Scan for the cell matching the given text and deliver its (x, y) coordinate at center. 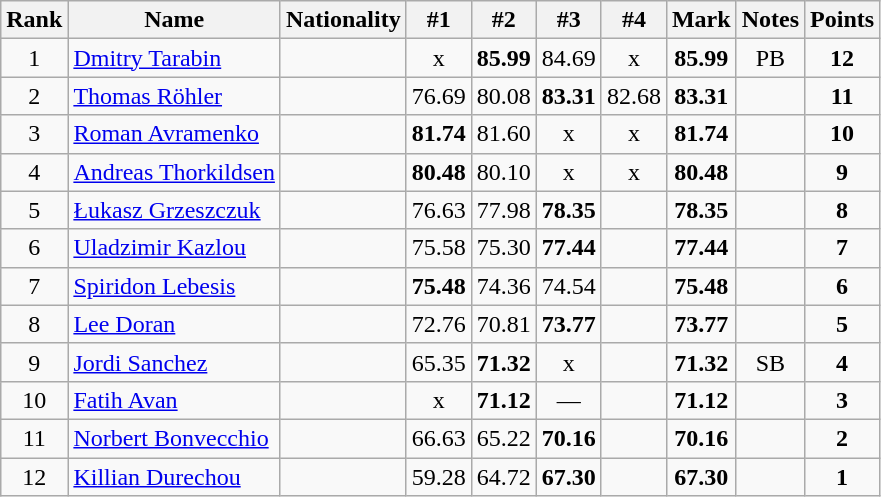
76.63 (438, 210)
SB (770, 362)
74.36 (504, 286)
64.72 (504, 477)
65.35 (438, 362)
Lee Doran (174, 324)
80.08 (504, 96)
Jordi Sanchez (174, 362)
81.60 (504, 134)
80.10 (504, 172)
Roman Avramenko (174, 134)
Nationality (343, 20)
Norbert Bonvecchio (174, 438)
Notes (770, 20)
74.54 (568, 286)
#2 (504, 20)
— (568, 400)
Rank (34, 20)
Name (174, 20)
Thomas Röhler (174, 96)
Spiridon Lebesis (174, 286)
65.22 (504, 438)
Dmitry Tarabin (174, 58)
72.76 (438, 324)
Killian Durechou (174, 477)
75.30 (504, 248)
82.68 (634, 96)
#3 (568, 20)
Points (842, 20)
59.28 (438, 477)
76.69 (438, 96)
PB (770, 58)
75.58 (438, 248)
Mark (701, 20)
84.69 (568, 58)
77.98 (504, 210)
#4 (634, 20)
Andreas Thorkildsen (174, 172)
Fatih Avan (174, 400)
#1 (438, 20)
Łukasz Grzeszczuk (174, 210)
70.81 (504, 324)
Uladzimir Kazlou (174, 248)
66.63 (438, 438)
